Determine the (X, Y) coordinate at the center of the cell enclosing the given text.  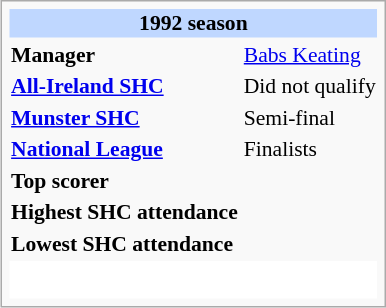
All-Ireland SHC (125, 86)
Top scorer (125, 180)
Finalists (310, 149)
1992 season (194, 23)
Munster SHC (125, 117)
Highest SHC attendance (125, 212)
Semi-final (310, 117)
National League (125, 149)
Manager (125, 54)
Lowest SHC attendance (125, 243)
Did not qualify (310, 86)
Babs Keating (310, 54)
